From the cell containing the given text, extract its center point as [X, Y] coordinate. 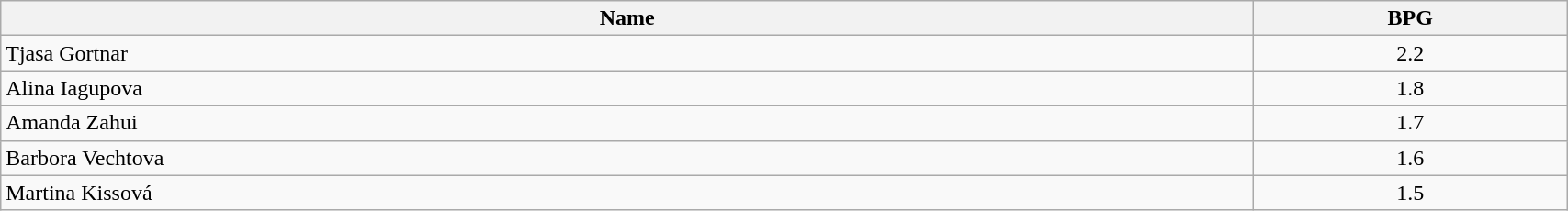
Martina Kissová [627, 193]
1.7 [1411, 123]
2.2 [1411, 53]
1.6 [1411, 158]
Alina Iagupova [627, 88]
1.5 [1411, 193]
Tjasa Gortnar [627, 53]
1.8 [1411, 88]
Amanda Zahui [627, 123]
Barbora Vechtova [627, 158]
BPG [1411, 18]
Name [627, 18]
